Determine the (X, Y) coordinate at the center of the cell enclosing the given text.  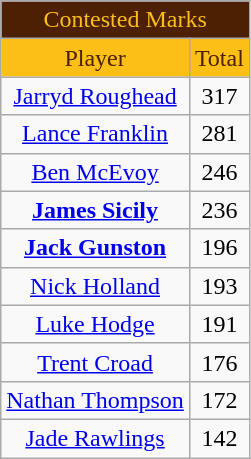
196 (219, 248)
317 (219, 96)
Jade Rawlings (96, 438)
Nick Holland (96, 286)
236 (219, 210)
Ben McEvoy (96, 172)
Nathan Thompson (96, 400)
Contested Marks (126, 20)
176 (219, 362)
Total (219, 58)
Player (96, 58)
142 (219, 438)
172 (219, 400)
Jack Gunston (96, 248)
191 (219, 324)
193 (219, 286)
James Sicily (96, 210)
246 (219, 172)
Trent Croad (96, 362)
Jarryd Roughead (96, 96)
281 (219, 134)
Lance Franklin (96, 134)
Luke Hodge (96, 324)
